Capture the cell that displays the provided text and extract its [X, Y] central coordinate. 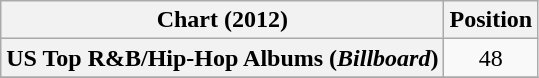
Position [491, 20]
Chart (2012) [222, 20]
48 [491, 58]
US Top R&B/Hip-Hop Albums (Billboard) [222, 58]
